Return the (x, y) coordinate for the center point of the cell that contains the specified text.  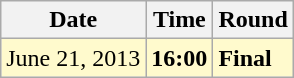
Time (180, 20)
June 21, 2013 (74, 58)
Round (253, 20)
Date (74, 20)
16:00 (180, 58)
Final (253, 58)
